Determine the (X, Y) coordinate at the center of the cell enclosing the given text.  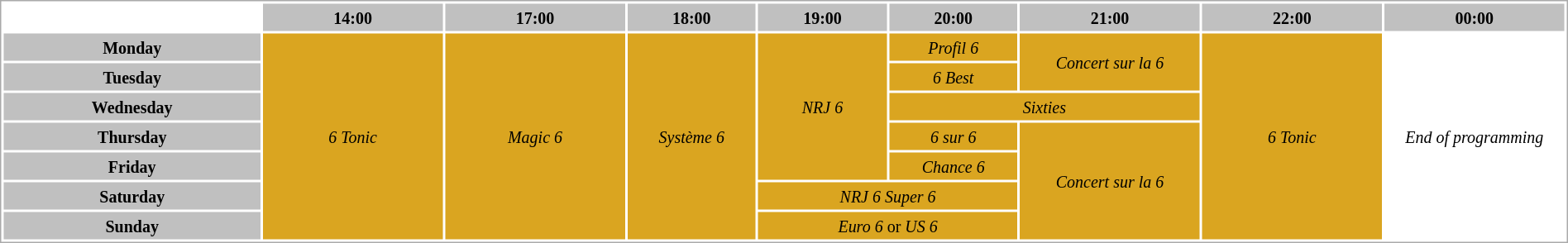
Wednesday (131, 106)
17:00 (534, 17)
Thursday (131, 136)
NRJ 6 (822, 106)
Sunday (131, 225)
14:00 (352, 17)
00:00 (1475, 17)
19:00 (822, 17)
Saturday (131, 195)
NRJ 6 Super 6 (888, 195)
18:00 (691, 17)
Tuesday (131, 76)
22:00 (1292, 17)
End of programming (1475, 136)
20:00 (953, 17)
6 Best (953, 76)
Magic 6 (534, 136)
6 sur 6 (953, 136)
Chance 6 (953, 165)
Friday (131, 165)
Monday (131, 46)
Sixties (1045, 106)
Système 6 (691, 136)
21:00 (1110, 17)
Profil 6 (953, 46)
Euro 6 or US 6 (888, 225)
